Output the [X, Y] coordinate of the center of the cell containing the given text.  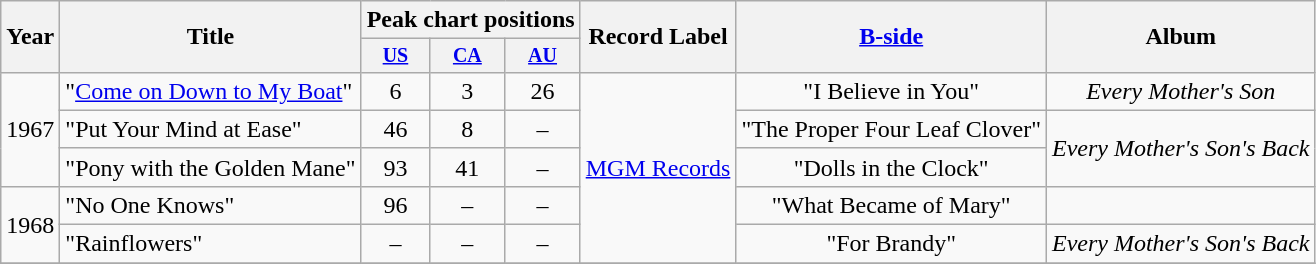
Year [30, 37]
"The Proper Four Leaf Clover" [892, 129]
"Rainflowers" [210, 244]
AU [542, 56]
"For Brandy" [892, 244]
93 [396, 167]
46 [396, 129]
CA [468, 56]
Every Mother's Son [1180, 91]
"Pony with the Golden Mane" [210, 167]
"Come on Down to My Boat" [210, 91]
6 [396, 91]
26 [542, 91]
Peak chart positions [470, 20]
"Put Your Mind at Ease" [210, 129]
"What Became of Mary" [892, 205]
"Dolls in the Clock" [892, 167]
B-side [892, 37]
1967 [30, 129]
MGM Records [658, 167]
Record Label [658, 37]
96 [396, 205]
3 [468, 91]
"I Believe in You" [892, 91]
"No One Knows" [210, 205]
US [396, 56]
Title [210, 37]
1968 [30, 224]
41 [468, 167]
8 [468, 129]
Album [1180, 37]
